Find where the given text appears and provide that cell's center as [x, y] coordinate. 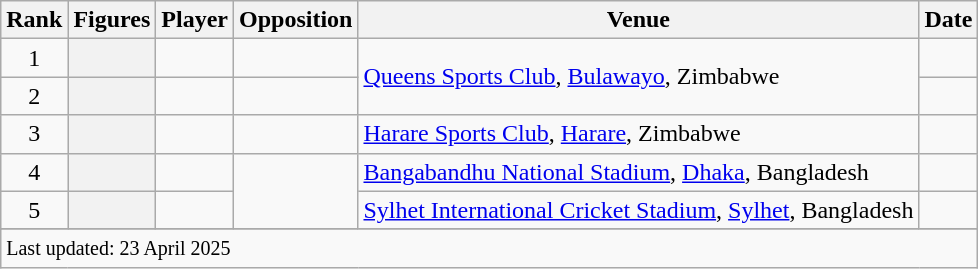
Queens Sports Club, Bulawayo, Zimbabwe [638, 77]
Bangabandhu National Stadium, Dhaka, Bangladesh [638, 172]
Date [948, 20]
Figures [112, 20]
Harare Sports Club, Harare, Zimbabwe [638, 134]
5 [34, 210]
1 [34, 58]
Player [195, 20]
3 [34, 134]
Venue [638, 20]
2 [34, 96]
4 [34, 172]
Rank [34, 20]
Opposition [296, 20]
Sylhet International Cricket Stadium, Sylhet, Bangladesh [638, 210]
Last updated: 23 April 2025 [490, 248]
